Determine the (X, Y) coordinate at the center of the cell enclosing the given text.  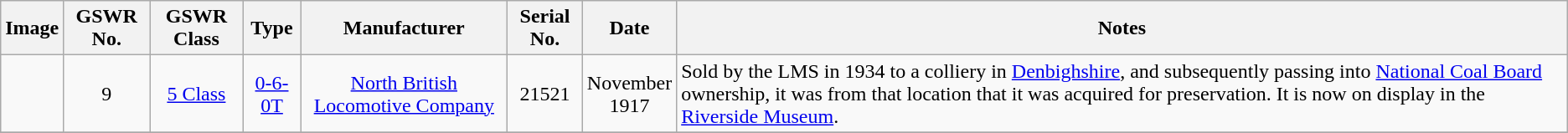
GSWR No. (107, 28)
5 Class (197, 94)
Type (271, 28)
21521 (545, 94)
November1917 (629, 94)
0-6-0T (271, 94)
Manufacturer (404, 28)
Date (629, 28)
Serial No. (545, 28)
Image (32, 28)
Notes (1122, 28)
GSWR Class (197, 28)
9 (107, 94)
North British Locomotive Company (404, 94)
